Provide the [X, Y] coordinate of the cell's center where the given text is located.  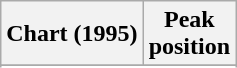
Peakposition [189, 34]
Chart (1995) [72, 34]
